Return the [x, y] coordinate for the center point of the cell that contains the specified text.  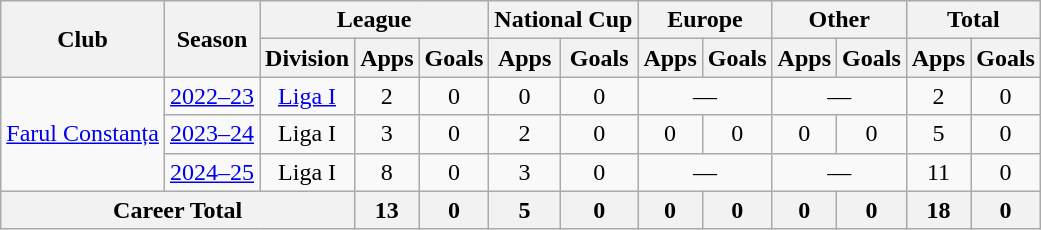
2024–25 [212, 172]
Farul Constanța [83, 134]
18 [938, 210]
11 [938, 172]
2022–23 [212, 96]
League [374, 20]
Season [212, 39]
Club [83, 39]
Total [973, 20]
Other [839, 20]
2023–24 [212, 134]
13 [387, 210]
Europe [705, 20]
Career Total [178, 210]
National Cup [564, 20]
8 [387, 172]
Division [308, 58]
